Detect which cell encompasses the target text, then output its (x, y) center coordinate. 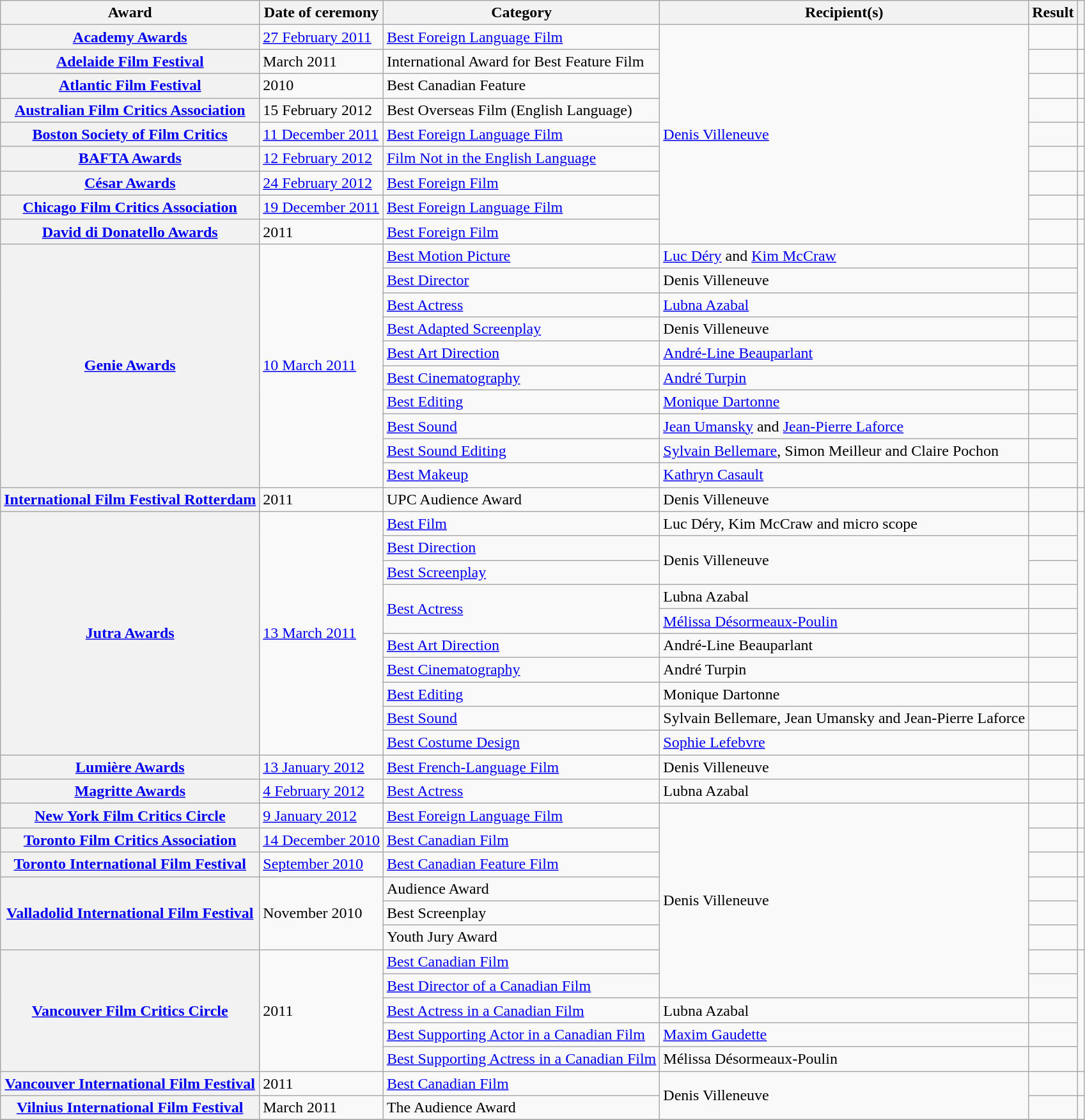
Sylvain Bellemare, Simon Meilleur and Claire Pochon (844, 451)
Youth Jury Award (521, 937)
Toronto Film Critics Association (130, 840)
Best Makeup (521, 475)
Best Director of a Canadian Film (521, 986)
4 February 2012 (322, 791)
24 February 2012 (322, 183)
New York Film Critics Circle (130, 816)
11 December 2011 (322, 134)
Academy Awards (130, 37)
International Award for Best Feature Film (521, 61)
Sophie Lefebvre (844, 743)
Best French-Language Film (521, 767)
10 March 2011 (322, 366)
BAFTA Awards (130, 159)
Best Film (521, 524)
2010 (322, 86)
Best Actress in a Canadian Film (521, 1010)
Toronto International Film Festival (130, 864)
Adelaide Film Festival (130, 61)
Best Supporting Actor in a Canadian Film (521, 1034)
Genie Awards (130, 366)
Lumière Awards (130, 767)
Best Motion Picture (521, 256)
The Audience Award (521, 1108)
Recipient(s) (844, 13)
Boston Society of Film Critics (130, 134)
César Awards (130, 183)
November 2010 (322, 913)
Atlantic Film Festival (130, 86)
19 December 2011 (322, 207)
Luc Déry and Kim McCraw (844, 256)
Chicago Film Critics Association (130, 207)
Maxim Gaudette (844, 1034)
Best Adapted Screenplay (521, 329)
Best Canadian Feature Film (521, 864)
Valladolid International Film Festival (130, 913)
David di Donatello Awards (130, 231)
Best Overseas Film (English Language) (521, 110)
9 January 2012 (322, 816)
September 2010 (322, 864)
Sylvain Bellemare, Jean Umansky and Jean-Pierre Laforce (844, 719)
12 February 2012 (322, 159)
Best Director (521, 280)
Best Direction (521, 548)
UPC Audience Award (521, 499)
International Film Festival Rotterdam (130, 499)
Vilnius International Film Festival (130, 1108)
Audience Award (521, 889)
Magritte Awards (130, 791)
Vancouver Film Critics Circle (130, 1010)
Best Sound Editing (521, 451)
Best Costume Design (521, 743)
13 January 2012 (322, 767)
14 December 2010 (322, 840)
Film Not in the English Language (521, 159)
Australian Film Critics Association (130, 110)
Best Canadian Feature (521, 86)
Jean Umansky and Jean-Pierre Laforce (844, 426)
Result (1053, 13)
Kathryn Casault (844, 475)
13 March 2011 (322, 633)
27 February 2011 (322, 37)
Category (521, 13)
Luc Déry, Kim McCraw and micro scope (844, 524)
Jutra Awards (130, 633)
Vancouver International Film Festival (130, 1084)
15 February 2012 (322, 110)
Best Supporting Actress in a Canadian Film (521, 1059)
Date of ceremony (322, 13)
Award (130, 13)
